Extract the [x, y] coordinate from the center of the cell holding the provided text.  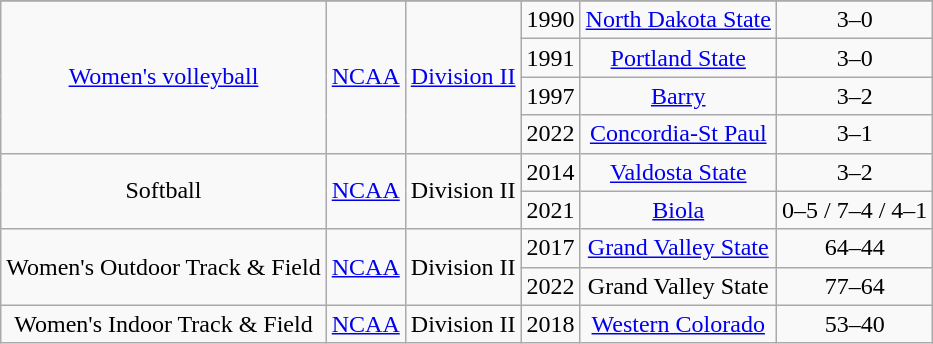
Biola [678, 210]
Women's Indoor Track & Field [164, 324]
1990 [550, 20]
1997 [550, 96]
3–1 [854, 134]
1991 [550, 58]
64–44 [854, 248]
North Dakota State [678, 20]
Western Colorado [678, 324]
77–64 [854, 286]
Portland State [678, 58]
Concordia-St Paul [678, 134]
2017 [550, 248]
2018 [550, 324]
Softball [164, 191]
2021 [550, 210]
Women's Outdoor Track & Field [164, 267]
Barry [678, 96]
53–40 [854, 324]
Valdosta State [678, 172]
Women's volleyball [164, 77]
2014 [550, 172]
0–5 / 7–4 / 4–1 [854, 210]
